Return (x, y) of the center of cell containing provided text 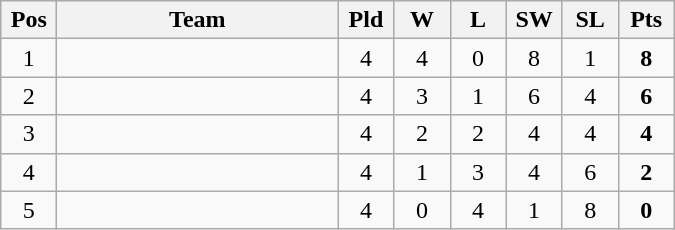
5 (29, 210)
W (422, 20)
SL (590, 20)
Team (198, 20)
Pts (646, 20)
Pld (366, 20)
SW (534, 20)
Pos (29, 20)
L (478, 20)
